Determine the (X, Y) coordinate at the center of the cell enclosing the given text.  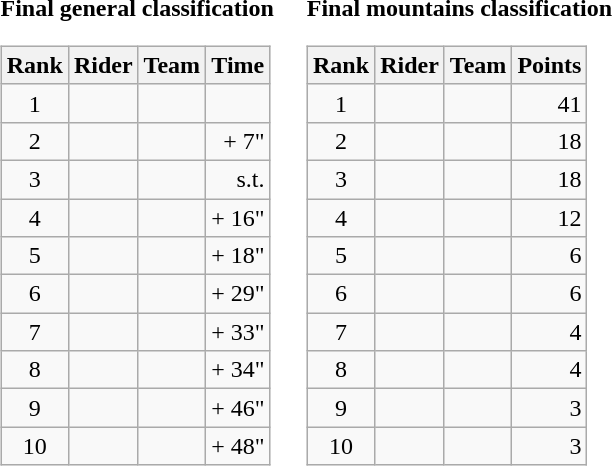
41 (550, 103)
+ 48" (238, 446)
+ 46" (238, 408)
+ 34" (238, 370)
+ 29" (238, 294)
+ 18" (238, 256)
+ 16" (238, 217)
+ 7" (238, 141)
Time (238, 65)
+ 33" (238, 332)
Points (550, 65)
s.t. (238, 179)
12 (550, 217)
